Extract the (x, y) coordinate from the center of the cell holding the provided text.  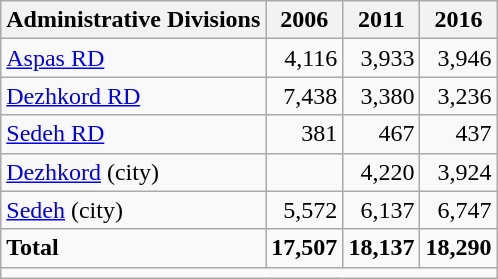
3,380 (382, 96)
3,236 (458, 96)
467 (382, 134)
Aspas RD (134, 58)
437 (458, 134)
Total (134, 248)
7,438 (304, 96)
3,924 (458, 172)
Sedeh (city) (134, 210)
2011 (382, 20)
2006 (304, 20)
4,220 (382, 172)
3,946 (458, 58)
3,933 (382, 58)
18,137 (382, 248)
Administrative Divisions (134, 20)
4,116 (304, 58)
2016 (458, 20)
6,747 (458, 210)
Sedeh RD (134, 134)
Dezhkord RD (134, 96)
17,507 (304, 248)
18,290 (458, 248)
5,572 (304, 210)
Dezhkord (city) (134, 172)
6,137 (382, 210)
381 (304, 134)
